Provide the (x, y) coordinate of the cell's center where the given text is located.  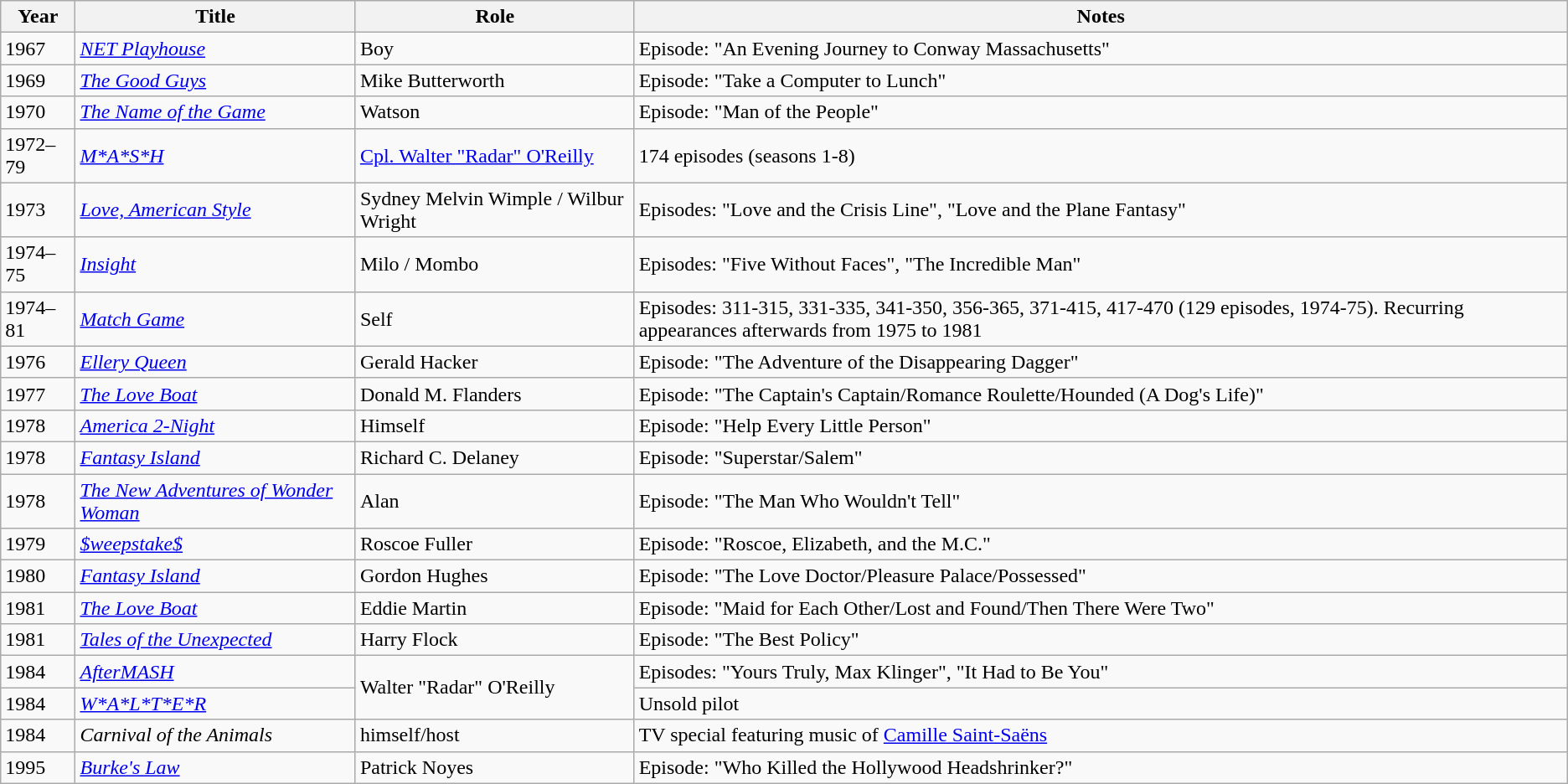
Eddie Martin (494, 608)
W*A*L*T*E*R (215, 704)
1980 (39, 576)
Mike Butterworth (494, 80)
Carnival of the Animals (215, 735)
Cpl. Walter "Radar" O'Reilly (494, 156)
Tales of the Unexpected (215, 640)
Episode: "The Man Who Wouldn't Tell" (1101, 501)
Insight (215, 265)
The New Adventures of Wonder Woman (215, 501)
The Name of the Game (215, 112)
1979 (39, 544)
174 episodes (seasons 1-8) (1101, 156)
The Good Guys (215, 80)
Episodes: 311-315, 331-335, 341-350, 356-365, 371-415, 417-470 (129 episodes, 1974-75). Recurring appearances afterwards from 1975 to 1981 (1101, 318)
1967 (39, 49)
Role (494, 17)
himself/host (494, 735)
Watson (494, 112)
1970 (39, 112)
Episode: "An Evening Journey to Conway Massachusetts" (1101, 49)
Episode: "Man of the People" (1101, 112)
Self (494, 318)
Unsold pilot (1101, 704)
Episode: "The Captain's Captain/Romance Roulette/Hounded (A Dog's Life)" (1101, 394)
Sydney Melvin Wimple / Wilbur Wright (494, 209)
$weepstake$ (215, 544)
Gordon Hughes (494, 576)
Gerald Hacker (494, 362)
Episode: "The Adventure of the Disappearing Dagger" (1101, 362)
America 2-Night (215, 426)
1974–81 (39, 318)
Harry Flock (494, 640)
Episode: "Help Every Little Person" (1101, 426)
Episode: "Maid for Each Other/Lost and Found/Then There Were Two" (1101, 608)
Episode: "Superstar/Salem" (1101, 457)
1972–79 (39, 156)
Roscoe Fuller (494, 544)
Year (39, 17)
Title (215, 17)
1976 (39, 362)
M*A*S*H (215, 156)
1973 (39, 209)
1995 (39, 767)
Notes (1101, 17)
Episode: "Who Killed the Hollywood Headshrinker?" (1101, 767)
1969 (39, 80)
Match Game (215, 318)
NET Playhouse (215, 49)
Milo / Mombo (494, 265)
Richard C. Delaney (494, 457)
Patrick Noyes (494, 767)
1974–75 (39, 265)
Episodes: "Yours Truly, Max Klinger", "It Had to Be You" (1101, 672)
Episode: "Roscoe, Elizabeth, and the M.C." (1101, 544)
Episodes: "Love and the Crisis Line", "Love and the Plane Fantasy" (1101, 209)
1977 (39, 394)
Burke's Law (215, 767)
Love, American Style (215, 209)
Episode: "Take a Computer to Lunch" (1101, 80)
Ellery Queen (215, 362)
Himself (494, 426)
AfterMASH (215, 672)
Alan (494, 501)
Episode: "The Best Policy" (1101, 640)
TV special featuring music of Camille Saint-Saëns (1101, 735)
Episode: "The Love Doctor/Pleasure Palace/Possessed" (1101, 576)
Episodes: "Five Without Faces", "The Incredible Man" (1101, 265)
Donald M. Flanders (494, 394)
Walter "Radar" O'Reilly (494, 688)
Boy (494, 49)
